Detect which cell encompasses the target text, then output its (x, y) center coordinate. 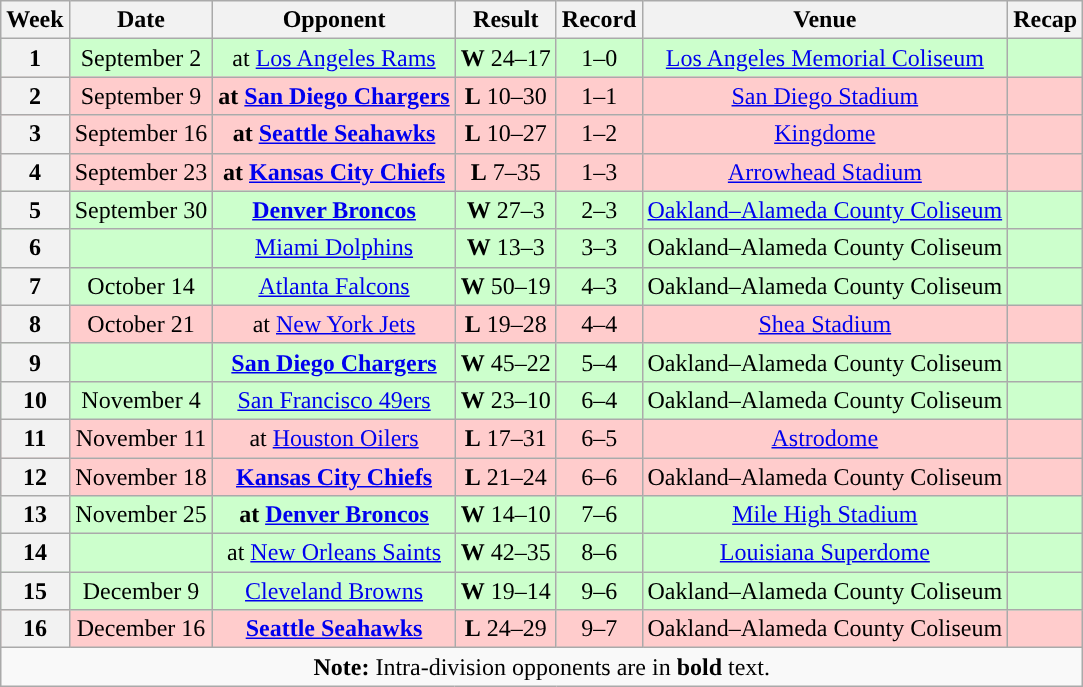
at Houston Oilers (334, 438)
October 14 (141, 286)
10 (35, 400)
W 24–17 (506, 58)
Venue (825, 20)
8 (35, 324)
at New Orleans Saints (334, 553)
at Kansas City Chiefs (334, 172)
Cleveland Browns (334, 591)
6–4 (599, 400)
4–4 (599, 324)
W 23–10 (506, 400)
September 23 (141, 172)
L 10–30 (506, 96)
Week (35, 20)
14 (35, 553)
1–0 (599, 58)
3 (35, 134)
5–4 (599, 362)
Denver Broncos (334, 210)
1–2 (599, 134)
November 4 (141, 400)
W 42–35 (506, 553)
November 25 (141, 515)
4–3 (599, 286)
6–5 (599, 438)
2–3 (599, 210)
Miami Dolphins (334, 248)
5 (35, 210)
2 (35, 96)
September 16 (141, 134)
at San Diego Chargers (334, 96)
Date (141, 20)
November 18 (141, 477)
Arrowhead Stadium (825, 172)
1–3 (599, 172)
L 7–35 (506, 172)
Seattle Seahawks (334, 629)
Record (599, 20)
December 9 (141, 591)
September 9 (141, 96)
Opponent (334, 20)
L 21–24 (506, 477)
W 13–3 (506, 248)
8–6 (599, 553)
at New York Jets (334, 324)
9–7 (599, 629)
Kingdome (825, 134)
L 24–29 (506, 629)
September 30 (141, 210)
at Los Angeles Rams (334, 58)
L 19–28 (506, 324)
9 (35, 362)
W 27–3 (506, 210)
1–1 (599, 96)
L 17–31 (506, 438)
October 21 (141, 324)
Note: Intra-division opponents are in bold text. (542, 667)
Astrodome (825, 438)
W 19–14 (506, 591)
12 (35, 477)
at Denver Broncos (334, 515)
7 (35, 286)
W 45–22 (506, 362)
11 (35, 438)
Mile High Stadium (825, 515)
Kansas City Chiefs (334, 477)
L 10–27 (506, 134)
6 (35, 248)
W 50–19 (506, 286)
7–6 (599, 515)
6–6 (599, 477)
16 (35, 629)
San Diego Stadium (825, 96)
Shea Stadium (825, 324)
15 (35, 591)
San Diego Chargers (334, 362)
at Seattle Seahawks (334, 134)
13 (35, 515)
September 2 (141, 58)
December 16 (141, 629)
Los Angeles Memorial Coliseum (825, 58)
1 (35, 58)
Louisiana Superdome (825, 553)
W 14–10 (506, 515)
Atlanta Falcons (334, 286)
Recap (1046, 20)
November 11 (141, 438)
Result (506, 20)
San Francisco 49ers (334, 400)
3–3 (599, 248)
4 (35, 172)
9–6 (599, 591)
